Determine the [x, y] coordinate at the center of the cell enclosing the given text.  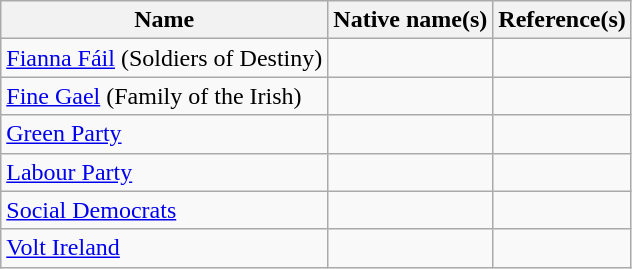
Green Party [164, 134]
Native name(s) [410, 20]
Volt Ireland [164, 248]
Fine Gael (Family of the Irish) [164, 96]
Fianna Fáil (Soldiers of Destiny) [164, 58]
Labour Party [164, 172]
Reference(s) [562, 20]
Social Democrats [164, 210]
Name [164, 20]
